Detect which cell encompasses the target text, then output its (X, Y) center coordinate. 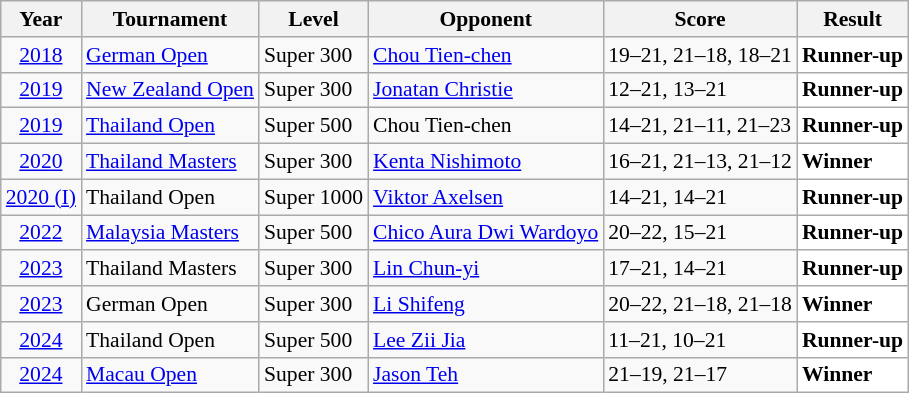
Chico Aura Dwi Wardoyo (486, 233)
Lee Zii Jia (486, 340)
2018 (41, 55)
Super 1000 (314, 197)
New Zealand Open (170, 90)
Macau Open (170, 375)
Malaysia Masters (170, 233)
2022 (41, 233)
20–22, 15–21 (700, 233)
Jason Teh (486, 375)
Year (41, 19)
Tournament (170, 19)
Li Shifeng (486, 304)
Result (852, 19)
12–21, 13–21 (700, 90)
11–21, 10–21 (700, 340)
Score (700, 19)
Level (314, 19)
17–21, 14–21 (700, 269)
Opponent (486, 19)
16–21, 21–13, 21–12 (700, 162)
Viktor Axelsen (486, 197)
19–21, 21–18, 18–21 (700, 55)
Lin Chun-yi (486, 269)
14–21, 14–21 (700, 197)
2020 (41, 162)
2020 (I) (41, 197)
14–21, 21–11, 21–23 (700, 126)
Kenta Nishimoto (486, 162)
21–19, 21–17 (700, 375)
20–22, 21–18, 21–18 (700, 304)
Jonatan Christie (486, 90)
